From the cell containing the given text, extract its center point as [x, y] coordinate. 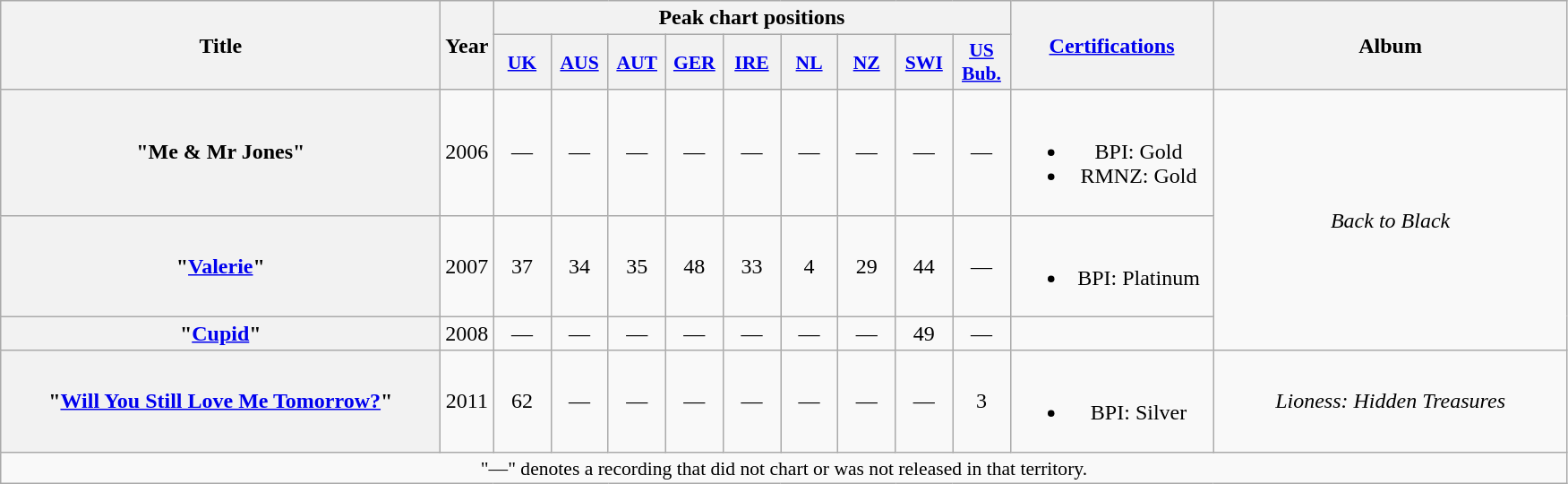
Lioness: Hidden Treasures [1390, 402]
29 [867, 265]
US Bub. [981, 63]
35 [637, 265]
SWI [924, 63]
BPI: Silver [1112, 402]
"Will You Still Love Me Tomorrow?" [220, 402]
2011 [467, 402]
BPI: Platinum [1112, 265]
NL [810, 63]
3 [981, 402]
GER [694, 63]
4 [810, 265]
Back to Black [1390, 220]
BPI: GoldRMNZ: Gold [1112, 152]
NZ [867, 63]
Peak chart positions [752, 18]
34 [579, 265]
44 [924, 265]
2006 [467, 152]
IRE [751, 63]
AUS [579, 63]
49 [924, 333]
"Me & Mr Jones" [220, 152]
Year [467, 45]
AUT [637, 63]
Title [220, 45]
Album [1390, 45]
2008 [467, 333]
33 [751, 265]
"Valerie" [220, 265]
2007 [467, 265]
62 [522, 402]
Certifications [1112, 45]
"Cupid" [220, 333]
37 [522, 265]
"—" denotes a recording that did not chart or was not released in that territory. [784, 468]
48 [694, 265]
UK [522, 63]
